For the text-containing cell, return its midpoint in [X, Y] coordinate format. 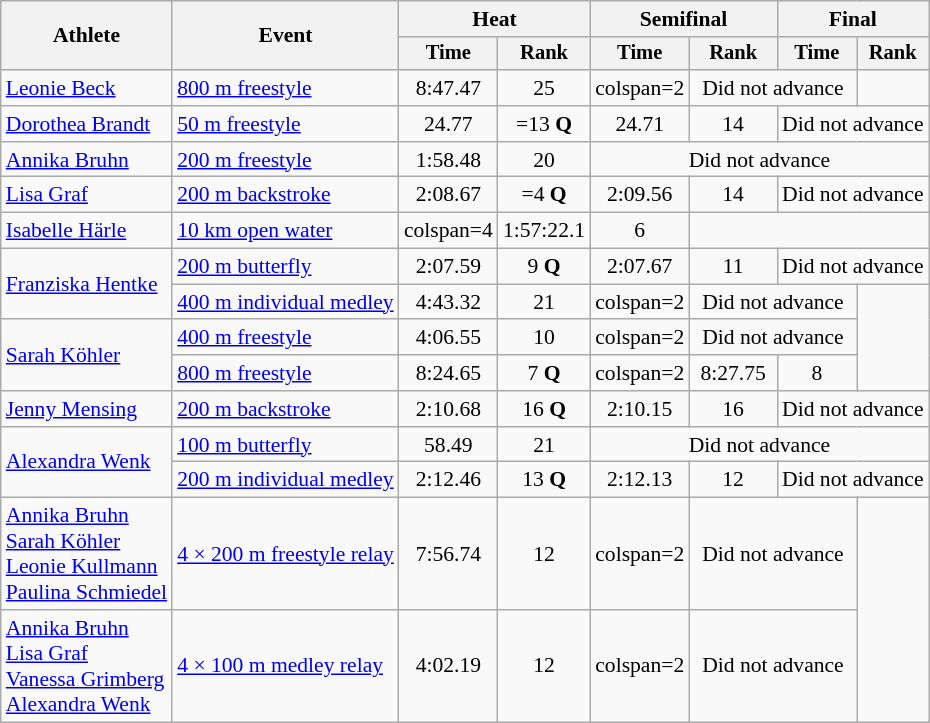
20 [544, 160]
Jenny Mensing [86, 409]
7 Q [544, 373]
1:57:22.1 [544, 231]
colspan=4 [448, 231]
16 Q [544, 409]
50 m freestyle [286, 124]
=13 Q [544, 124]
Event [286, 36]
6 [640, 231]
Sarah Köhler [86, 356]
11 [733, 267]
58.49 [448, 445]
2:12.13 [640, 480]
2:07.67 [640, 267]
400 m freestyle [286, 338]
10 [544, 338]
Annika BruhnSarah KöhlerLeonie KullmannPaulina Schmiedel [86, 554]
13 Q [544, 480]
200 m individual medley [286, 480]
8 [817, 373]
Alexandra Wenk [86, 462]
=4 Q [544, 195]
2:09.56 [640, 195]
8:27.75 [733, 373]
24.71 [640, 124]
Semifinal [684, 19]
4:43.32 [448, 302]
Leonie Beck [86, 88]
4 × 200 m freestyle relay [286, 554]
100 m butterfly [286, 445]
Dorothea Brandt [86, 124]
200 m butterfly [286, 267]
Final [853, 19]
4:02.19 [448, 666]
2:12.46 [448, 480]
2:08.67 [448, 195]
Athlete [86, 36]
Heat [494, 19]
8:24.65 [448, 373]
Franziska Hentke [86, 284]
2:10.68 [448, 409]
25 [544, 88]
24.77 [448, 124]
10 km open water [286, 231]
Lisa Graf [86, 195]
9 Q [544, 267]
4:06.55 [448, 338]
2:10.15 [640, 409]
Annika BruhnLisa GrafVanessa GrimbergAlexandra Wenk [86, 666]
4 × 100 m medley relay [286, 666]
1:58.48 [448, 160]
400 m individual medley [286, 302]
200 m freestyle [286, 160]
16 [733, 409]
2:07.59 [448, 267]
8:47.47 [448, 88]
Isabelle Härle [86, 231]
Annika Bruhn [86, 160]
7:56.74 [448, 554]
